Output the (X, Y) coordinate of the center of the cell containing the given text.  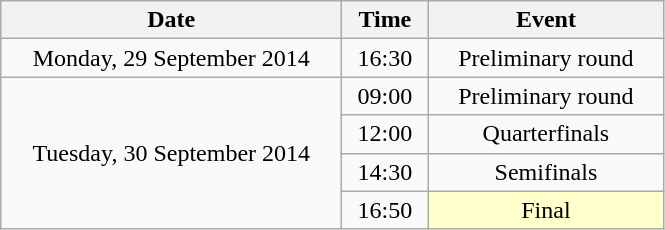
Semifinals (546, 172)
Final (546, 210)
Date (172, 20)
16:30 (385, 58)
12:00 (385, 134)
16:50 (385, 210)
09:00 (385, 96)
14:30 (385, 172)
Time (385, 20)
Monday, 29 September 2014 (172, 58)
Event (546, 20)
Tuesday, 30 September 2014 (172, 153)
Quarterfinals (546, 134)
